For the text-containing cell, return its midpoint in [x, y] coordinate format. 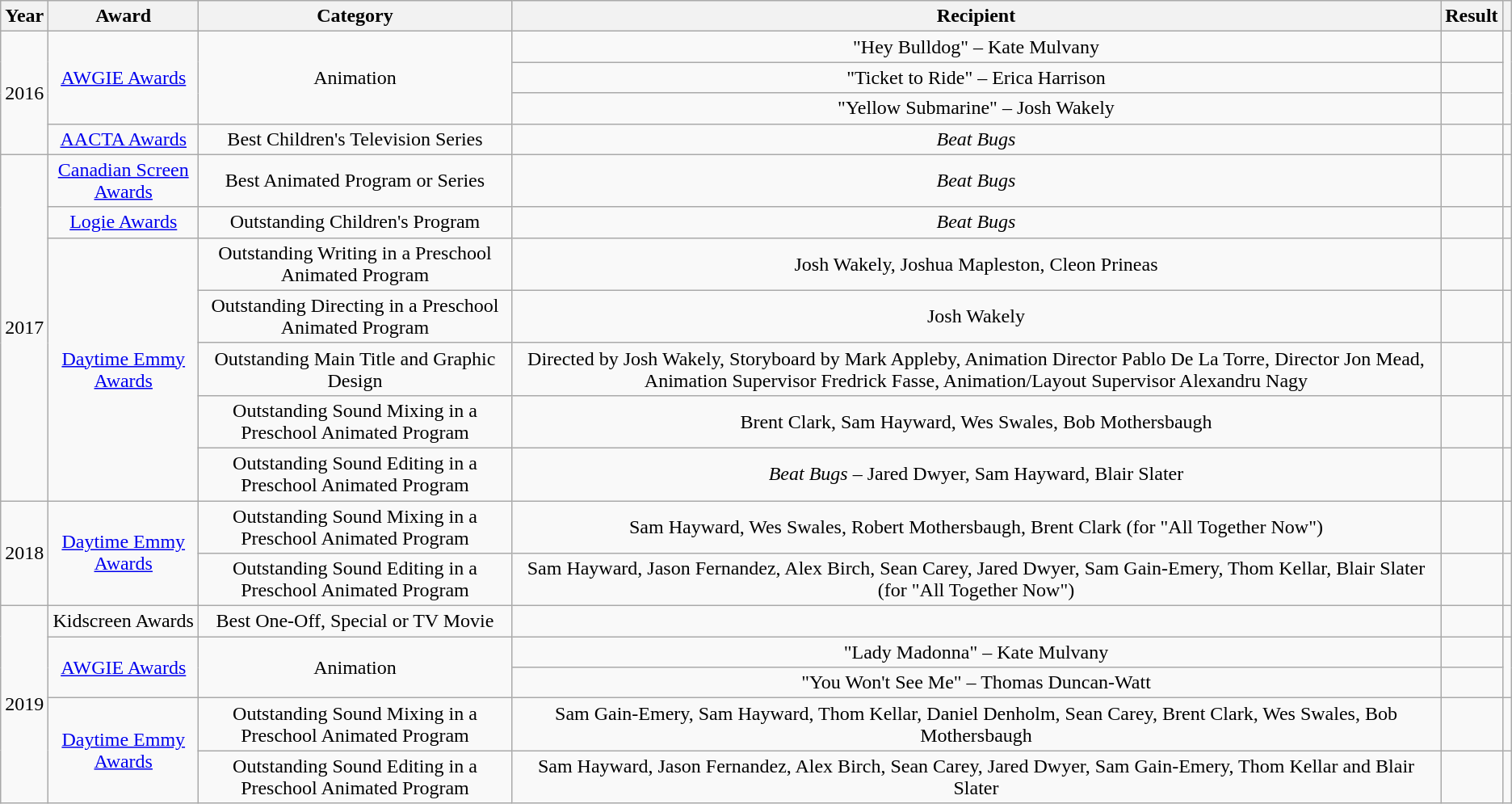
Award [124, 16]
Josh Wakely [976, 317]
"Yellow Submarine" – Josh Wakely [976, 108]
Best One-Off, Special or TV Movie [355, 621]
Category [355, 16]
Outstanding Writing in a Preschool Animated Program [355, 263]
Outstanding Children's Program [355, 222]
"Hey Bulldog" – Kate Mulvany [976, 47]
Result [1472, 16]
Outstanding Directing in a Preschool Animated Program [355, 317]
AACTA Awards [124, 139]
Josh Wakely, Joshua Mapleston, Cleon Prineas [976, 263]
Logie Awards [124, 222]
Best Children's Television Series [355, 139]
Best Animated Program or Series [355, 181]
Kidscreen Awards [124, 621]
Year [24, 16]
2016 [24, 93]
2018 [24, 554]
Canadian Screen Awards [124, 181]
Sam Gain-Emery, Sam Hayward, Thom Kellar, Daniel Denholm, Sean Carey, Brent Clark, Wes Swales, Bob Mothersbaugh [976, 724]
"Lady Madonna" – Kate Mulvany [976, 652]
Recipient [976, 16]
"You Won't See Me" – Thomas Duncan-Watt [976, 683]
2017 [24, 327]
Sam Hayward, Wes Swales, Robert Mothersbaugh, Brent Clark (for "All Together Now") [976, 527]
Sam Hayward, Jason Fernandez, Alex Birch, Sean Carey, Jared Dwyer, Sam Gain-Emery, Thom Kellar, Blair Slater (for "All Together Now") [976, 580]
Sam Hayward, Jason Fernandez, Alex Birch, Sean Carey, Jared Dwyer, Sam Gain-Emery, Thom Kellar and Blair Slater [976, 777]
Outstanding Main Title and Graphic Design [355, 368]
Beat Bugs – Jared Dwyer, Sam Hayward, Blair Slater [976, 474]
"Ticket to Ride" – Erica Harrison [976, 78]
Brent Clark, Sam Hayward, Wes Swales, Bob Mothersbaugh [976, 422]
2019 [24, 705]
